Pinpoint the cell where the given text exists, returning its [x, y] midpoint coordinate. 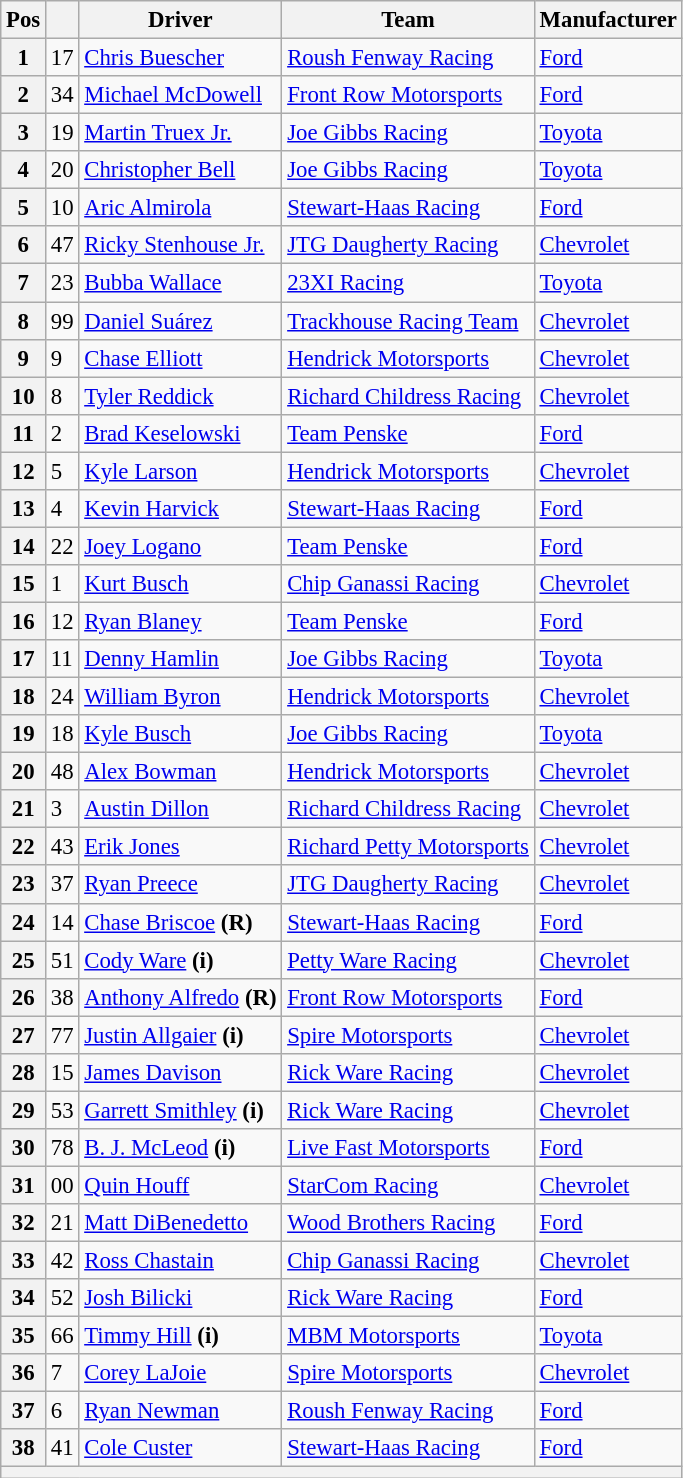
Brad Keselowski [180, 433]
99 [62, 321]
Petty Ware Racing [408, 960]
47 [62, 245]
Kyle Busch [180, 734]
Richard Petty Motorsports [408, 847]
16 [24, 621]
Kyle Larson [180, 471]
25 [24, 960]
Manufacturer [608, 20]
42 [62, 1261]
StarCom Racing [408, 1185]
Joey Logano [180, 546]
Austin Dillon [180, 809]
Corey LaJoie [180, 1373]
Kurt Busch [180, 584]
48 [62, 772]
51 [62, 960]
Michael McDowell [180, 95]
Ricky Stenhouse Jr. [180, 245]
Cole Custer [180, 1449]
Ross Chastain [180, 1261]
Wood Brothers Racing [408, 1223]
Josh Bilicki [180, 1298]
Alex Bowman [180, 772]
26 [24, 997]
32 [24, 1223]
Denny Hamlin [180, 659]
Team [408, 20]
77 [62, 1035]
53 [62, 1110]
23XI Racing [408, 283]
Daniel Suárez [180, 321]
30 [24, 1148]
00 [62, 1185]
36 [24, 1373]
B. J. McLeod (i) [180, 1148]
James Davison [180, 1073]
Tyler Reddick [180, 396]
52 [62, 1298]
41 [62, 1449]
27 [24, 1035]
35 [24, 1336]
William Byron [180, 697]
Trackhouse Racing Team [408, 321]
MBM Motorsports [408, 1336]
Aric Almirola [180, 208]
Justin Allgaier (i) [180, 1035]
Christopher Bell [180, 170]
Driver [180, 20]
Garrett Smithley (i) [180, 1110]
Ryan Newman [180, 1411]
43 [62, 847]
Anthony Alfredo (R) [180, 997]
Kevin Harvick [180, 509]
Cody Ware (i) [180, 960]
78 [62, 1148]
Chase Briscoe (R) [180, 922]
Live Fast Motorsports [408, 1148]
Matt DiBenedetto [180, 1223]
28 [24, 1073]
Chase Elliott [180, 358]
Chris Buescher [180, 58]
Timmy Hill (i) [180, 1336]
Ryan Preece [180, 885]
13 [24, 509]
Erik Jones [180, 847]
Bubba Wallace [180, 283]
66 [62, 1336]
33 [24, 1261]
31 [24, 1185]
Ryan Blaney [180, 621]
Martin Truex Jr. [180, 133]
Quin Houff [180, 1185]
29 [24, 1110]
Pos [24, 20]
